From the cell containing the given text, extract its center point as (x, y) coordinate. 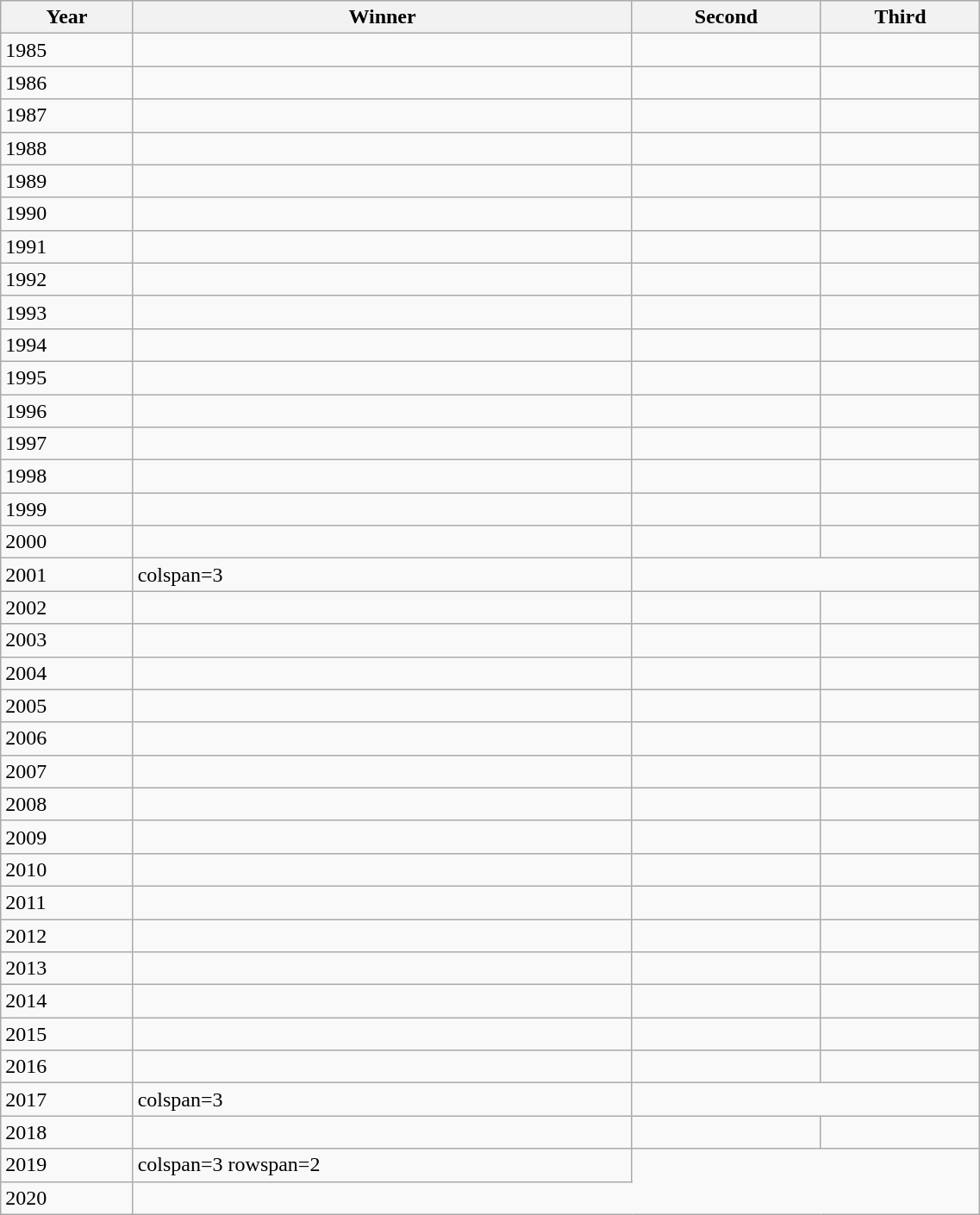
Winner (383, 17)
2011 (67, 902)
1999 (67, 509)
1993 (67, 312)
1986 (67, 83)
2009 (67, 837)
1991 (67, 246)
1987 (67, 115)
2020 (67, 1198)
1988 (67, 148)
2016 (67, 1067)
2010 (67, 869)
1997 (67, 444)
1989 (67, 181)
1990 (67, 214)
colspan=3 rowspan=2 (383, 1165)
1996 (67, 411)
2015 (67, 1034)
2001 (67, 575)
2008 (67, 804)
2005 (67, 706)
2003 (67, 640)
2017 (67, 1100)
2002 (67, 607)
1994 (67, 345)
2004 (67, 673)
Second (726, 17)
2019 (67, 1165)
1995 (67, 377)
2006 (67, 738)
1998 (67, 477)
1985 (67, 50)
2000 (67, 542)
2018 (67, 1132)
Year (67, 17)
1992 (67, 279)
2013 (67, 969)
2014 (67, 1001)
2007 (67, 771)
Third (900, 17)
2012 (67, 935)
